For the text-containing cell, return its midpoint in (x, y) coordinate format. 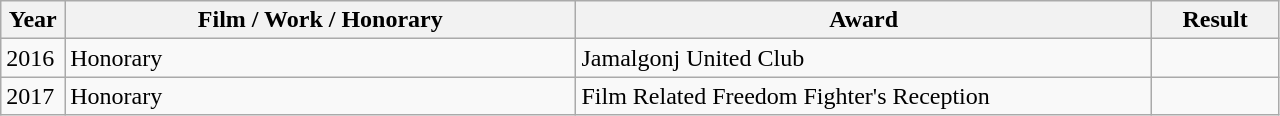
Film Related Freedom Fighter's Reception (864, 96)
Result (1215, 20)
Year (33, 20)
2016 (33, 58)
Jamalgonj United Club (864, 58)
Film / Work / Honorary (320, 20)
2017 (33, 96)
Award (864, 20)
